Return (x, y) of the center of cell containing provided text 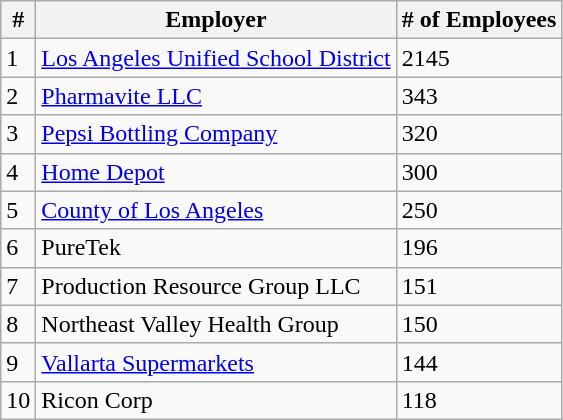
8 (18, 324)
6 (18, 248)
9 (18, 362)
144 (479, 362)
Home Depot (216, 172)
County of Los Angeles (216, 210)
Northeast Valley Health Group (216, 324)
4 (18, 172)
Employer (216, 20)
Production Resource Group LLC (216, 286)
2145 (479, 58)
250 (479, 210)
Pharmavite LLC (216, 96)
Los Angeles Unified School District (216, 58)
PureTek (216, 248)
343 (479, 96)
# of Employees (479, 20)
3 (18, 134)
Vallarta Supermarkets (216, 362)
300 (479, 172)
151 (479, 286)
Pepsi Bottling Company (216, 134)
320 (479, 134)
118 (479, 400)
Ricon Corp (216, 400)
150 (479, 324)
1 (18, 58)
5 (18, 210)
7 (18, 286)
196 (479, 248)
# (18, 20)
2 (18, 96)
10 (18, 400)
